Identify which cell holds the provided text, then report its [X, Y] central coordinate. 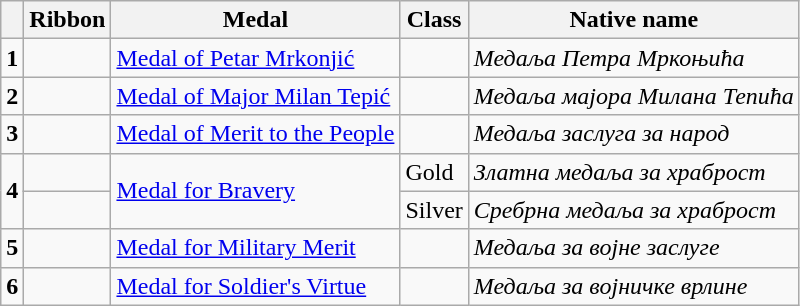
1 [12, 58]
Медаља за војне заслуге [634, 248]
Medal of Major Milan Tepić [256, 96]
4 [12, 191]
Сребрна медаља за храброст [634, 210]
Gold [434, 172]
Златна медаља за храброст [634, 172]
2 [12, 96]
Medal of Petar Mrkonjić [256, 58]
Медаља Петра Мркоњића [634, 58]
6 [12, 286]
Medal for Military Merit [256, 248]
Медаља заслуга за народ [634, 134]
Silver [434, 210]
Native name [634, 20]
Medal for Bravery [256, 191]
Medal [256, 20]
Medal of Merit to the People [256, 134]
5 [12, 248]
Medal for Soldier's Virtue [256, 286]
Ribbon [68, 20]
Медаља мајора Милана Тепића [634, 96]
Медаља за војничке врлине [634, 286]
3 [12, 134]
Class [434, 20]
